Return the [X, Y] coordinate for the center point of the cell that contains the specified text.  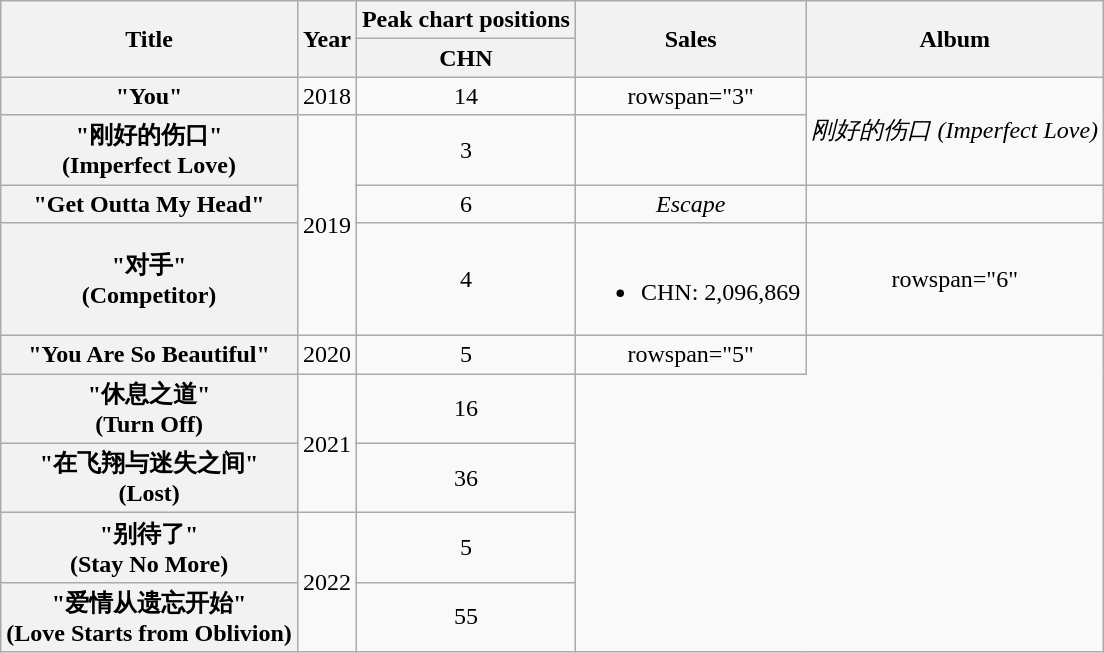
Escape [690, 203]
2022 [326, 582]
2018 [326, 96]
4 [466, 280]
2021 [326, 444]
14 [466, 96]
"别待了" (Stay No More) [150, 548]
Sales [690, 39]
刚好的伤口 (Imperfect Love) [955, 131]
Album [955, 39]
rowspan="6" [955, 280]
"You" [150, 96]
"对手" (Competitor) [150, 280]
2019 [326, 226]
"休息之道" (Turn Off) [150, 409]
Title [150, 39]
Year [326, 39]
rowspan="5" [690, 355]
Peak chart positions [466, 20]
rowspan="3" [690, 96]
3 [466, 150]
"You Are So Beautiful" [150, 355]
"Get Outta My Head" [150, 203]
"爱情从遗忘开始"(Love Starts from Oblivion) [150, 617]
36 [466, 478]
2020 [326, 355]
55 [466, 617]
CHN [466, 58]
16 [466, 409]
"刚好的伤口" (Imperfect Love) [150, 150]
CHN: 2,096,869 [690, 280]
"在飞翔与迷失之间" (Lost) [150, 478]
6 [466, 203]
